Search for the cell housing the specified text and yield its (X, Y) center coordinate. 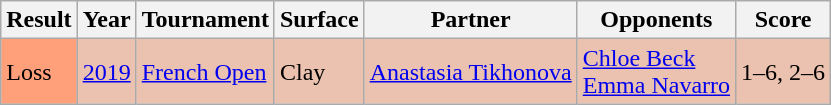
Score (784, 20)
Loss (39, 72)
Clay (319, 72)
1–6, 2–6 (784, 72)
Partner (470, 20)
Chloe Beck Emma Navarro (656, 72)
Tournament (205, 20)
2019 (106, 72)
Year (106, 20)
French Open (205, 72)
Result (39, 20)
Surface (319, 20)
Opponents (656, 20)
Anastasia Tikhonova (470, 72)
